Extract the [x, y] coordinate from the center of the cell holding the provided text.  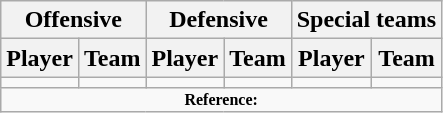
Reference: [222, 100]
Defensive [218, 20]
Special teams [366, 20]
Offensive [74, 20]
